Output the (x, y) coordinate of the center of the cell containing the given text.  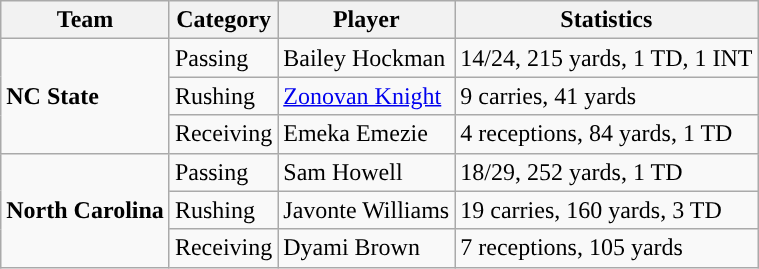
4 receptions, 84 yards, 1 TD (606, 134)
Dyami Brown (366, 248)
18/29, 252 yards, 1 TD (606, 172)
14/24, 215 yards, 1 TD, 1 INT (606, 58)
7 receptions, 105 yards (606, 248)
Player (366, 20)
Javonte Williams (366, 210)
Sam Howell (366, 172)
Zonovan Knight (366, 96)
Category (223, 20)
9 carries, 41 yards (606, 96)
North Carolina (86, 210)
NC State (86, 96)
Emeka Emezie (366, 134)
Team (86, 20)
Bailey Hockman (366, 58)
Statistics (606, 20)
19 carries, 160 yards, 3 TD (606, 210)
